Locate the cell with the specified text and output its (X, Y) center coordinate. 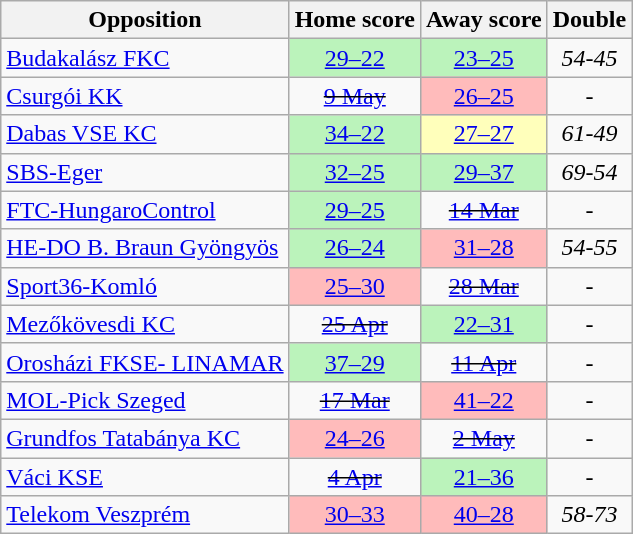
26–25 (484, 96)
Mezőkövesdi KC (145, 324)
Csurgói KK (145, 96)
41–22 (484, 400)
Home score (354, 20)
21–36 (484, 477)
40–28 (484, 515)
9 May (354, 96)
HE-DO B. Braun Gyöngyös (145, 248)
17 Mar (354, 400)
14 Mar (484, 210)
4 Apr (354, 477)
31–28 (484, 248)
54-55 (589, 248)
Telekom Veszprém (145, 515)
Váci KSE (145, 477)
54-45 (589, 58)
29–25 (354, 210)
34–22 (354, 134)
Grundfos Tatabánya KC (145, 438)
29–22 (354, 58)
37–29 (354, 362)
11 Apr (484, 362)
29–37 (484, 172)
26–24 (354, 248)
69-54 (589, 172)
61-49 (589, 134)
2 May (484, 438)
28 Mar (484, 286)
Budakalász FKC (145, 58)
MOL-Pick Szeged (145, 400)
25 Apr (354, 324)
Opposition (145, 20)
27–27 (484, 134)
FTC-HungaroControl (145, 210)
32–25 (354, 172)
Double (589, 20)
25–30 (354, 286)
22–31 (484, 324)
24–26 (354, 438)
SBS-Eger (145, 172)
58-73 (589, 515)
Orosházi FKSE- LINAMAR (145, 362)
Away score (484, 20)
23–25 (484, 58)
Sport36-Komló (145, 286)
Dabas VSE KC (145, 134)
30–33 (354, 515)
